Search for the cell housing the specified text and yield its (X, Y) center coordinate. 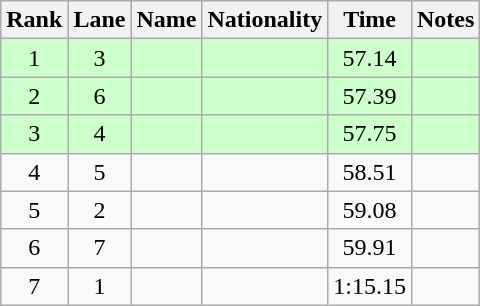
1:15.15 (370, 286)
Rank (34, 20)
59.08 (370, 210)
57.39 (370, 96)
Notes (445, 20)
58.51 (370, 172)
Name (166, 20)
Time (370, 20)
57.14 (370, 58)
Lane (100, 20)
Nationality (265, 20)
59.91 (370, 248)
57.75 (370, 134)
